Determine the (x, y) coordinate at the center of the cell enclosing the given text.  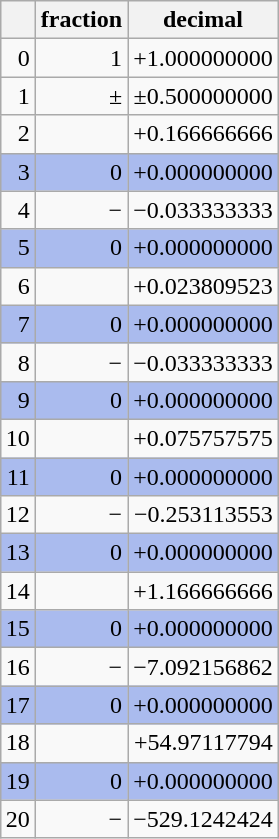
−0.253113553 (204, 515)
14 (18, 591)
+54.97117794 (204, 743)
7 (18, 324)
6 (18, 286)
11 (18, 477)
−7.092156862 (204, 667)
2 (18, 134)
9 (18, 400)
3 (18, 172)
20 (18, 819)
10 (18, 438)
+0.075757575 (204, 438)
16 (18, 667)
4 (18, 210)
+1.000000000 (204, 58)
15 (18, 629)
fraction (81, 20)
5 (18, 248)
19 (18, 781)
+1.166666666 (204, 591)
−529.1242424 (204, 819)
+0.166666666 (204, 134)
± (81, 96)
+0.023809523 (204, 286)
8 (18, 362)
12 (18, 515)
13 (18, 553)
±0.500000000 (204, 96)
18 (18, 743)
17 (18, 705)
decimal (204, 20)
